Scan for the cell matching the given text and deliver its (X, Y) coordinate at center. 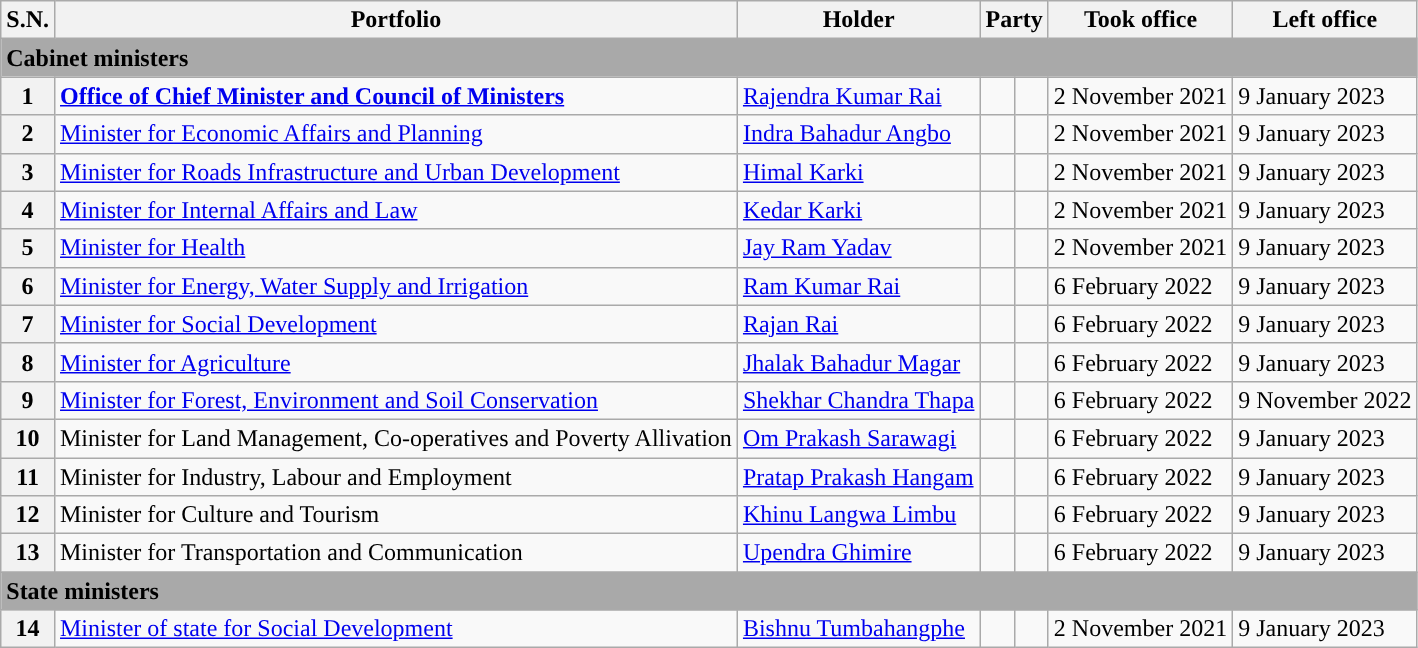
Minister for Land Management, Co-operatives and Poverty Allivation (396, 438)
Khinu Langwa Limbu (858, 515)
Rajendra Kumar Rai (858, 96)
Jay Ram Yadav (858, 248)
State ministers (709, 591)
Minister for Energy, Water Supply and Irrigation (396, 286)
3 (28, 172)
Shekhar Chandra Thapa (858, 400)
Om Prakash Sarawagi (858, 438)
7 (28, 324)
8 (28, 362)
Left office (1325, 20)
Indra Bahadur Angbo (858, 134)
9 November 2022 (1325, 400)
Minister for Agriculture (396, 362)
11 (28, 477)
Ram Kumar Rai (858, 286)
Portfolio (396, 20)
Minister for Forest, Environment and Soil Conservation (396, 400)
4 (28, 210)
10 (28, 438)
Kedar Karki (858, 210)
Party (1014, 20)
Minister for Industry, Labour and Employment (396, 477)
14 (28, 629)
Himal Karki (858, 172)
6 (28, 286)
Minister of state for Social Development (396, 629)
Minister for Social Development (396, 324)
Minister for Internal Affairs and Law (396, 210)
Rajan Rai (858, 324)
Upendra Ghimire (858, 553)
Bishnu Tumbahangphe (858, 629)
Took office (1140, 20)
Holder (858, 20)
Minister for Health (396, 248)
12 (28, 515)
S.N. (28, 20)
2 (28, 134)
5 (28, 248)
Minister for Culture and Tourism (396, 515)
9 (28, 400)
Cabinet ministers (709, 58)
Minister for Transportation and Communication (396, 553)
13 (28, 553)
Office of Chief Minister and Council of Ministers (396, 96)
Minister for Roads Infrastructure and Urban Development (396, 172)
Minister for Economic Affairs and Planning (396, 134)
Jhalak Bahadur Magar (858, 362)
Pratap Prakash Hangam (858, 477)
1 (28, 96)
